Provide the (X, Y) coordinate of the cell's center where the given text is located.  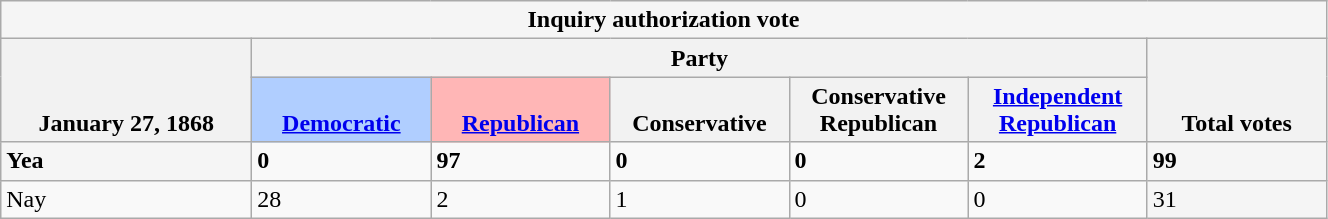
Republican (520, 110)
Inquiry authorization vote (664, 20)
97 (520, 161)
Democratic (342, 110)
31 (1236, 199)
Yea (126, 161)
Conservative (700, 110)
Party (700, 58)
Total votes (1236, 90)
1 (700, 199)
99 (1236, 161)
Nay (126, 199)
Independent Republican (1058, 110)
January 27, 1868 (126, 90)
28 (342, 199)
Conservative Republican (878, 110)
